Provide the (X, Y) coordinate of the cell's center where the given text is located.  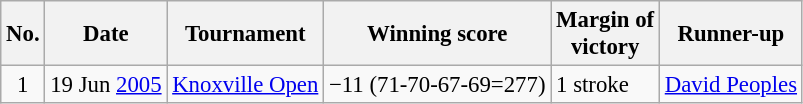
Tournament (246, 34)
Date (106, 34)
1 (23, 85)
Winning score (438, 34)
Knoxville Open (246, 85)
David Peoples (730, 85)
No. (23, 34)
Margin ofvictory (606, 34)
Runner-up (730, 34)
19 Jun 2005 (106, 85)
−11 (71-70-67-69=277) (438, 85)
1 stroke (606, 85)
